Locate the cell with the specified text and output its (x, y) center coordinate. 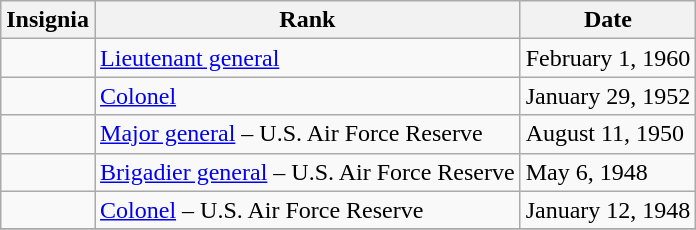
Colonel – U.S. Air Force Reserve (308, 210)
August 11, 1950 (608, 134)
February 1, 1960 (608, 58)
Major general – U.S. Air Force Reserve (308, 134)
Rank (308, 20)
May 6, 1948 (608, 172)
Date (608, 20)
Insignia (48, 20)
January 12, 1948 (608, 210)
January 29, 1952 (608, 96)
Brigadier general – U.S. Air Force Reserve (308, 172)
Colonel (308, 96)
Lieutenant general (308, 58)
